Pinpoint the cell where the given text exists, returning its (x, y) midpoint coordinate. 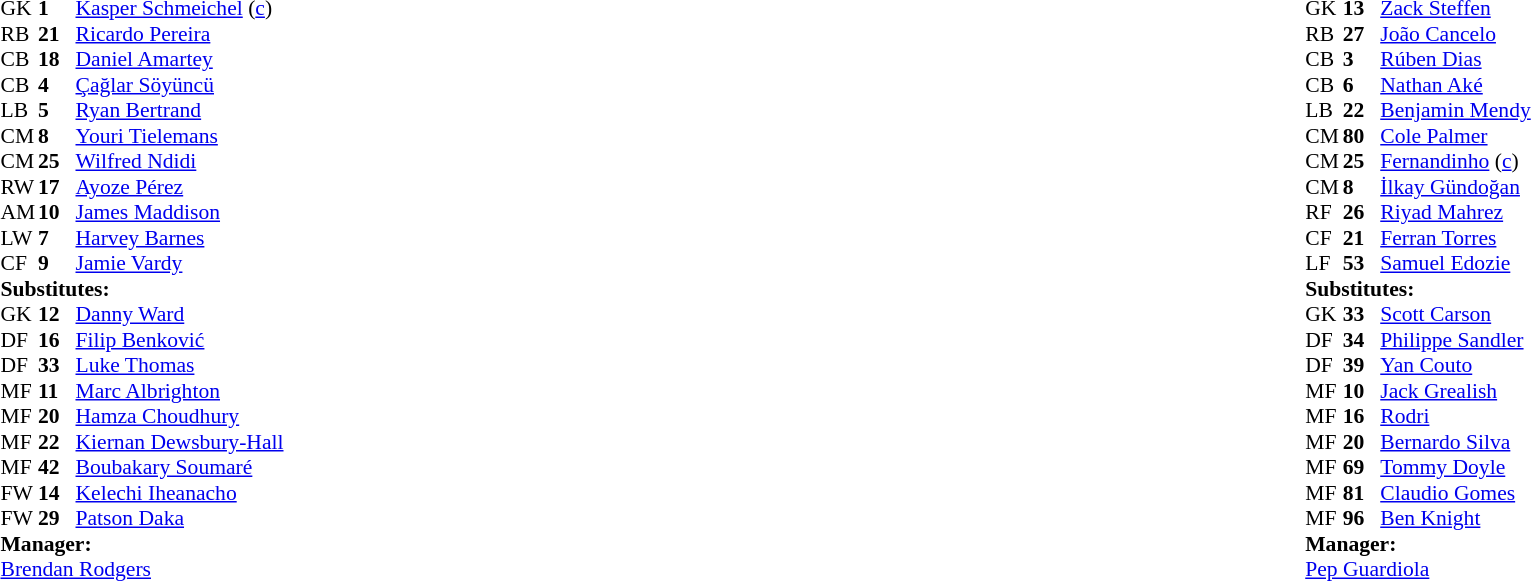
Bernardo Silva (1455, 442)
Kelechi Iheanacho (180, 493)
80 (1362, 136)
Ricardo Pereira (180, 34)
6 (1362, 85)
29 (57, 519)
Luke Thomas (180, 365)
Rodri (1455, 417)
42 (57, 467)
Daniel Amartey (180, 59)
53 (1362, 263)
9 (57, 263)
Ben Knight (1455, 519)
Yan Couto (1455, 365)
Patson Daka (180, 519)
LF (1324, 263)
Danny Ward (180, 315)
Harvey Barnes (180, 238)
96 (1362, 519)
34 (1362, 340)
Ryan Bertrand (180, 111)
3 (1362, 59)
27 (1362, 34)
Boubakary Soumaré (180, 467)
Filip Benković (180, 340)
Jamie Vardy (180, 263)
Hamza Choudhury (180, 417)
Çağlar Söyüncü (180, 85)
18 (57, 59)
João Cancelo (1455, 34)
26 (1362, 213)
Samuel Edozie (1455, 263)
LW (19, 238)
39 (1362, 365)
Youri Tielemans (180, 136)
Ayoze Pérez (180, 187)
İlkay Gündoğan (1455, 187)
5 (57, 111)
11 (57, 391)
Nathan Aké (1455, 85)
17 (57, 187)
Riyad Mahrez (1455, 213)
Cole Palmer (1455, 136)
Kiernan Dewsbury-Hall (180, 442)
69 (1362, 467)
Scott Carson (1455, 315)
Claudio Gomes (1455, 493)
81 (1362, 493)
4 (57, 85)
Ferran Torres (1455, 238)
Benjamin Mendy (1455, 111)
Jack Grealish (1455, 391)
Marc Albrighton (180, 391)
Rúben Dias (1455, 59)
Wilfred Ndidi (180, 161)
RF (1324, 213)
Fernandinho (c) (1455, 161)
RW (19, 187)
14 (57, 493)
Tommy Doyle (1455, 467)
James Maddison (180, 213)
7 (57, 238)
Philippe Sandler (1455, 340)
12 (57, 315)
AM (19, 213)
